Search for the cell housing the specified text and yield its (X, Y) center coordinate. 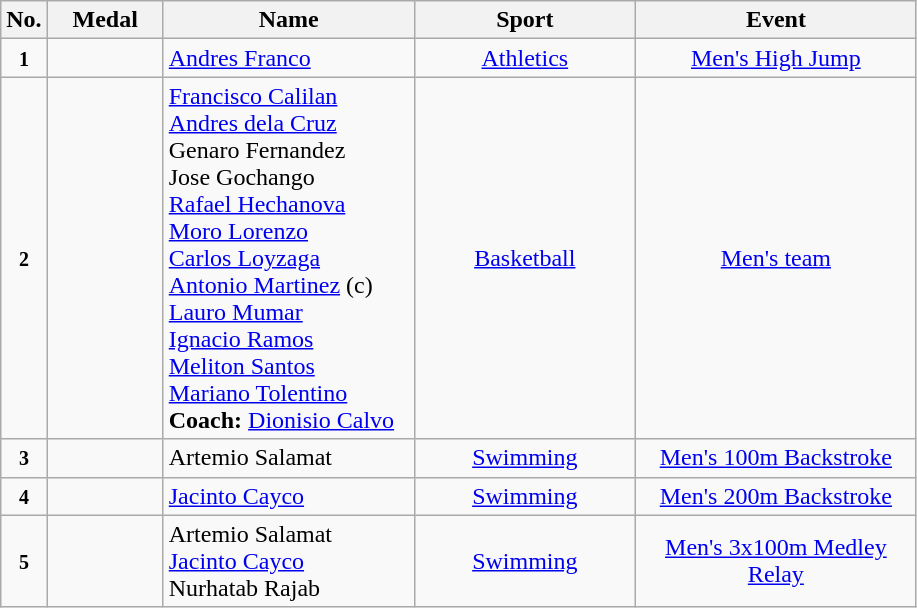
2 (24, 258)
Event (776, 20)
Jacinto Cayco (288, 496)
3 (24, 458)
Basketball (524, 258)
Athletics (524, 58)
Men's 3x100m Medley Relay (776, 561)
5 (24, 561)
Artemio Salamat (288, 458)
Medal (105, 20)
No. (24, 20)
4 (24, 496)
Artemio SalamatJacinto CaycoNurhatab Rajab (288, 561)
Sport (524, 20)
1 (24, 58)
Andres Franco (288, 58)
Men's 100m Backstroke (776, 458)
Men's High Jump (776, 58)
Name (288, 20)
Men's team (776, 258)
Men's 200m Backstroke (776, 496)
